Locate the cell with the specified text and output its [X, Y] center coordinate. 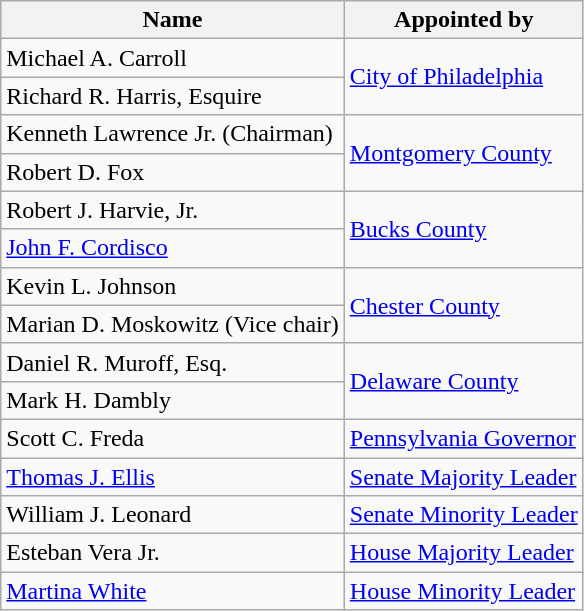
Martina White [173, 591]
Michael A. Carroll [173, 58]
Mark H. Dambly [173, 400]
Robert J. Harvie, Jr. [173, 210]
Esteban Vera Jr. [173, 553]
Montgomery County [464, 153]
House Minority Leader [464, 591]
City of Philadelphia [464, 77]
William J. Leonard [173, 515]
Richard R. Harris, Esquire [173, 96]
Senate Minority Leader [464, 515]
House Majority Leader [464, 553]
Pennsylvania Governor [464, 438]
Thomas J. Ellis [173, 477]
Daniel R. Muroff, Esq. [173, 362]
Robert D. Fox [173, 172]
Marian D. Moskowitz (Vice chair) [173, 324]
Name [173, 20]
Senate Majority Leader [464, 477]
John F. Cordisco [173, 248]
Scott C. Freda [173, 438]
Bucks County [464, 229]
Kevin L. Johnson [173, 286]
Kenneth Lawrence Jr. (Chairman) [173, 134]
Chester County [464, 305]
Appointed by [464, 20]
Delaware County [464, 381]
